Extract the [X, Y] coordinate from the center of the cell holding the provided text.  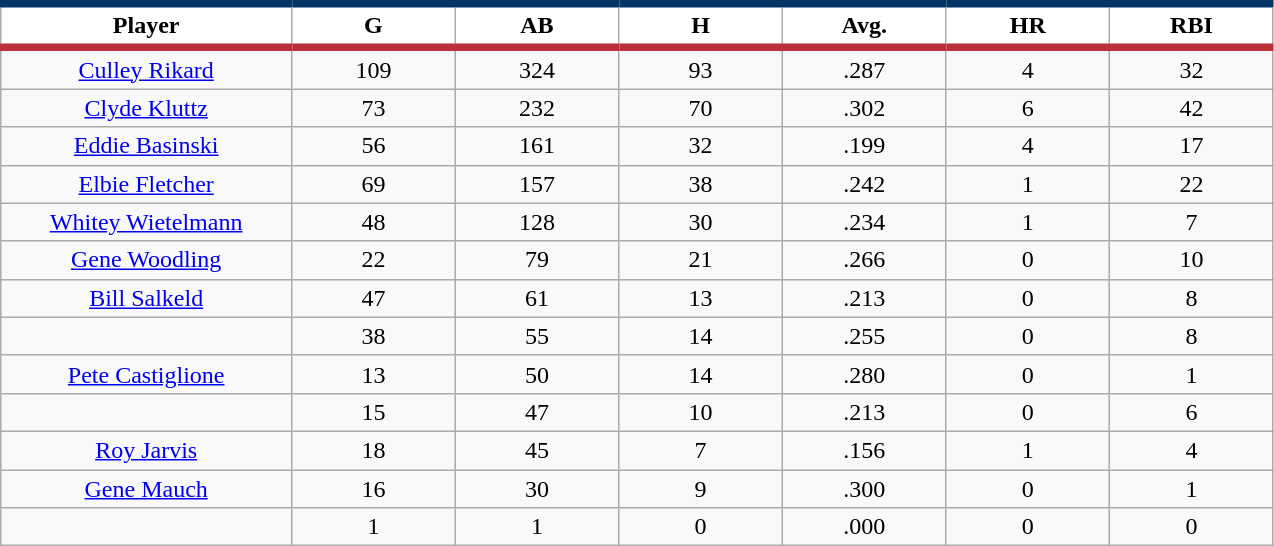
9 [701, 489]
18 [374, 450]
RBI [1192, 26]
.242 [864, 184]
Whitey Wietelmann [146, 222]
HR [1028, 26]
.234 [864, 222]
73 [374, 108]
Roy Jarvis [146, 450]
128 [537, 222]
.300 [864, 489]
.287 [864, 68]
Player [146, 26]
157 [537, 184]
42 [1192, 108]
61 [537, 298]
Pete Castiglione [146, 374]
16 [374, 489]
Avg. [864, 26]
Gene Woodling [146, 260]
.199 [864, 146]
Culley Rikard [146, 68]
45 [537, 450]
93 [701, 68]
79 [537, 260]
161 [537, 146]
15 [374, 412]
Clyde Kluttz [146, 108]
H [701, 26]
Eddie Basinski [146, 146]
56 [374, 146]
69 [374, 184]
109 [374, 68]
G [374, 26]
70 [701, 108]
48 [374, 222]
.156 [864, 450]
.000 [864, 527]
.302 [864, 108]
.280 [864, 374]
50 [537, 374]
Bill Salkeld [146, 298]
.266 [864, 260]
.255 [864, 336]
21 [701, 260]
Elbie Fletcher [146, 184]
324 [537, 68]
Gene Mauch [146, 489]
232 [537, 108]
17 [1192, 146]
AB [537, 26]
55 [537, 336]
